Find where the given text appears and provide that cell's center as (X, Y) coordinate. 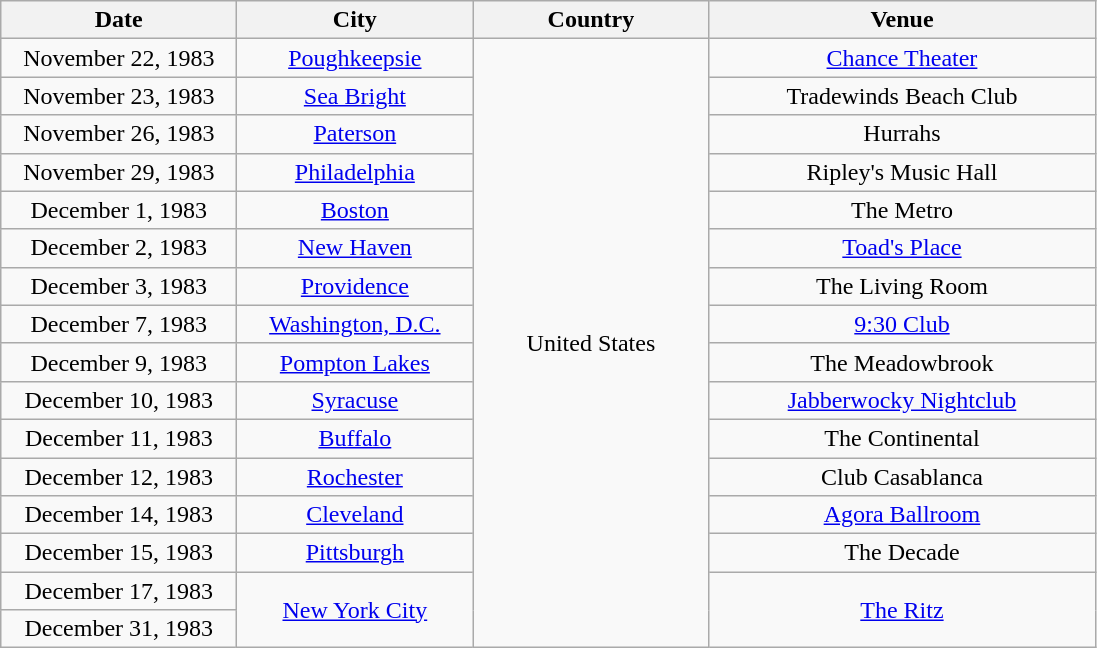
Tradewinds Beach Club (902, 96)
November 23, 1983 (119, 96)
United States (591, 344)
New Haven (355, 248)
December 10, 1983 (119, 400)
The Ritz (902, 610)
Jabberwocky Nightclub (902, 400)
December 17, 1983 (119, 591)
November 29, 1983 (119, 172)
Ripley's Music Hall (902, 172)
December 1, 1983 (119, 210)
The Continental (902, 438)
Boston (355, 210)
Poughkeepsie (355, 58)
The Living Room (902, 286)
December 14, 1983 (119, 515)
New York City (355, 610)
November 22, 1983 (119, 58)
Rochester (355, 477)
Sea Bright (355, 96)
9:30 Club (902, 324)
December 9, 1983 (119, 362)
Providence (355, 286)
December 2, 1983 (119, 248)
Country (591, 20)
The Meadowbrook (902, 362)
December 7, 1983 (119, 324)
The Metro (902, 210)
Philadelphia (355, 172)
December 31, 1983 (119, 629)
December 12, 1983 (119, 477)
December 11, 1983 (119, 438)
Venue (902, 20)
Pompton Lakes (355, 362)
Agora Ballroom (902, 515)
City (355, 20)
December 3, 1983 (119, 286)
Hurrahs (902, 134)
Club Casablanca (902, 477)
Chance Theater (902, 58)
December 15, 1983 (119, 553)
Buffalo (355, 438)
Toad's Place (902, 248)
November 26, 1983 (119, 134)
The Decade (902, 553)
Date (119, 20)
Paterson (355, 134)
Pittsburgh (355, 553)
Cleveland (355, 515)
Washington, D.C. (355, 324)
Syracuse (355, 400)
